Search for the cell housing the specified text and yield its (X, Y) center coordinate. 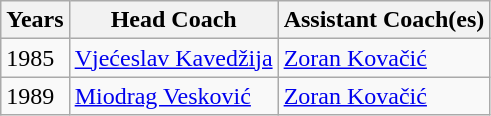
Vjećeslav Kavedžija (174, 58)
Years (35, 20)
Head Coach (174, 20)
Miodrag Vesković (174, 96)
1989 (35, 96)
Assistant Coach(es) (384, 20)
1985 (35, 58)
